Determine the (X, Y) coordinate at the center of the cell enclosing the given text.  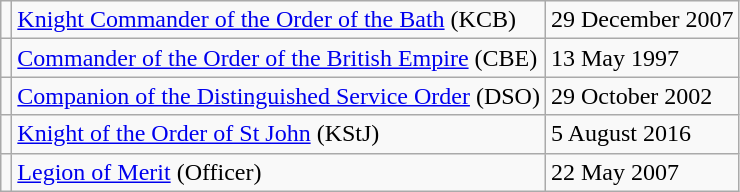
Knight Commander of the Order of the Bath (KCB) (279, 20)
22 May 2007 (642, 172)
13 May 1997 (642, 58)
Legion of Merit (Officer) (279, 172)
29 October 2002 (642, 96)
Commander of the Order of the British Empire (CBE) (279, 58)
Knight of the Order of St John (KStJ) (279, 134)
29 December 2007 (642, 20)
Companion of the Distinguished Service Order (DSO) (279, 96)
5 August 2016 (642, 134)
